Capture the cell that displays the provided text and extract its (X, Y) central coordinate. 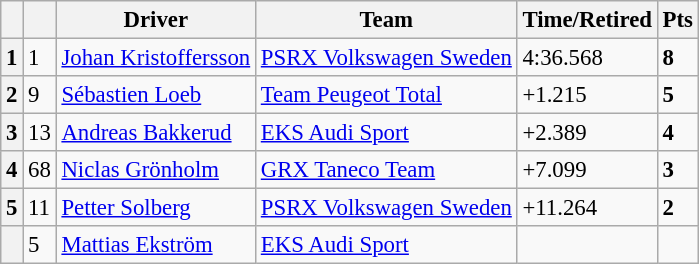
Sébastien Loeb (156, 95)
+1.215 (587, 95)
+11.264 (587, 208)
Team (386, 20)
Time/Retired (587, 20)
Driver (156, 20)
13 (40, 133)
Mattias Ekström (156, 245)
Pts (678, 20)
GRX Taneco Team (386, 170)
9 (40, 95)
68 (40, 170)
Team Peugeot Total (386, 95)
11 (40, 208)
+7.099 (587, 170)
4:36.568 (587, 58)
8 (678, 58)
Johan Kristoffersson (156, 58)
Andreas Bakkerud (156, 133)
+2.389 (587, 133)
Niclas Grönholm (156, 170)
Petter Solberg (156, 208)
